Pinpoint the cell where the given text exists, returning its [x, y] midpoint coordinate. 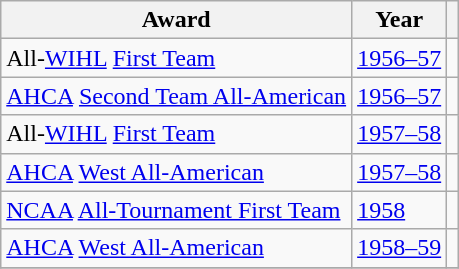
NCAA All-Tournament First Team [176, 210]
AHCA Second Team All-American [176, 96]
Award [176, 20]
Year [400, 20]
1958 [400, 210]
1958–59 [400, 248]
